Scan for the cell matching the given text and deliver its [X, Y] coordinate at center. 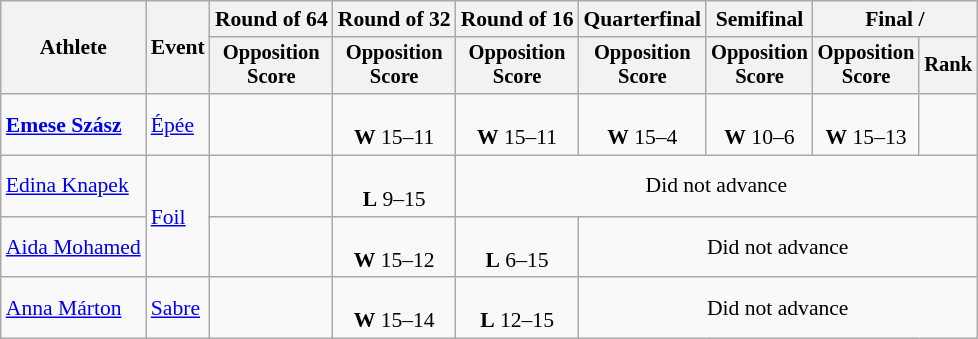
W 10–6 [760, 124]
Final / [895, 19]
Emese Szász [74, 124]
Sabre [178, 308]
Quarterfinal [643, 19]
Event [178, 48]
L 6–15 [518, 248]
Edina Knapek [74, 186]
W 15–12 [394, 248]
Round of 16 [518, 19]
Épée [178, 124]
L 12–15 [518, 308]
W 15–14 [394, 308]
L 9–15 [394, 186]
Round of 64 [272, 19]
Rank [948, 66]
Athlete [74, 48]
Anna Márton [74, 308]
W 15–13 [866, 124]
Aida Mohamed [74, 248]
W 15–4 [643, 124]
Foil [178, 217]
Semifinal [760, 19]
Round of 32 [394, 19]
